Capture the cell that displays the provided text and extract its (x, y) central coordinate. 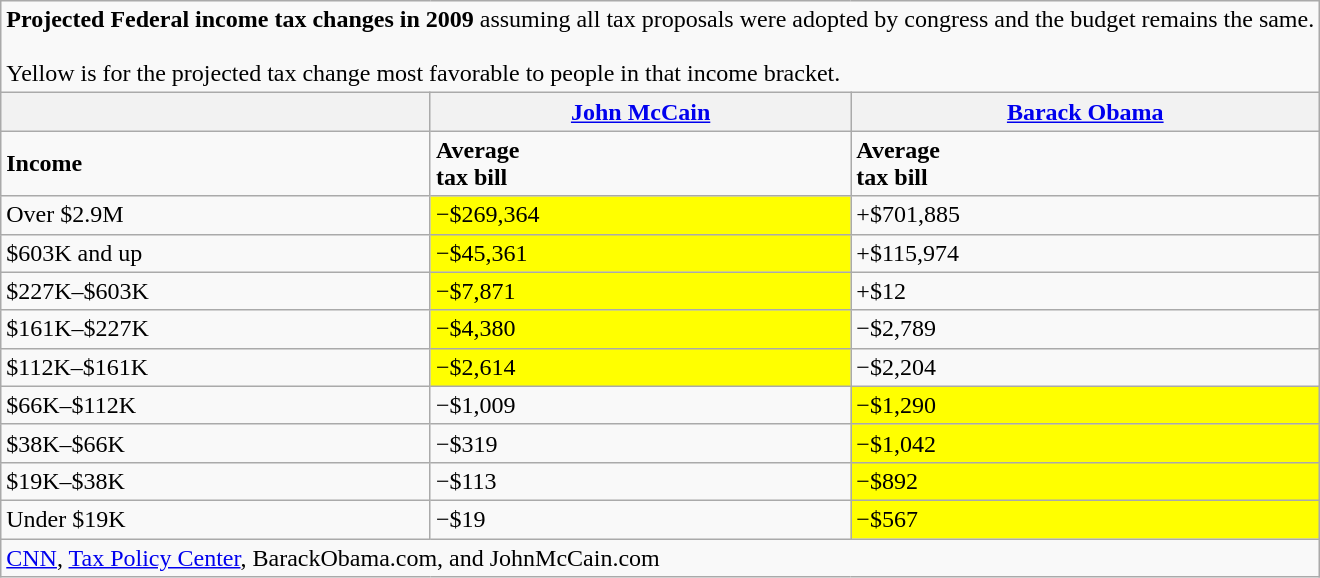
+$701,885 (1086, 215)
John McCain (640, 112)
−$113 (640, 481)
$603K and up (216, 253)
−$1,290 (1086, 405)
−$2,614 (640, 367)
+$115,974 (1086, 253)
$161K–$227K (216, 329)
−$1,042 (1086, 443)
Barack Obama (1086, 112)
Over $2.9M (216, 215)
$38K–$66K (216, 443)
$227K–$603K (216, 291)
CNN, Tax Policy Center, BarackObama.com, and JohnMcCain.com (660, 557)
$66K–$112K (216, 405)
$112K–$161K (216, 367)
−$2,204 (1086, 367)
$19K–$38K (216, 481)
−$2,789 (1086, 329)
Under $19K (216, 519)
−$4,380 (640, 329)
+$12 (1086, 291)
−$269,364 (640, 215)
−$45,361 (640, 253)
−$7,871 (640, 291)
−$567 (1086, 519)
−$1,009 (640, 405)
Income (216, 164)
−$319 (640, 443)
−$19 (640, 519)
−$892 (1086, 481)
